Return the (X, Y) coordinate for the center point of the cell that contains the specified text.  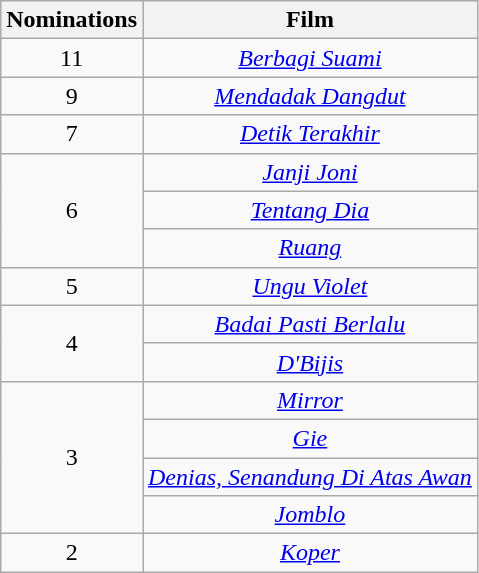
3 (72, 457)
Tentang Dia (310, 210)
Gie (310, 438)
Ungu Violet (310, 286)
9 (72, 96)
2 (72, 553)
11 (72, 58)
7 (72, 134)
5 (72, 286)
Detik Terakhir (310, 134)
Berbagi Suami (310, 58)
Denias, Senandung Di Atas Awan (310, 477)
Mirror (310, 400)
Koper (310, 553)
4 (72, 343)
Mendadak Dangdut (310, 96)
Ruang (310, 248)
Jomblo (310, 515)
6 (72, 210)
Janji Joni (310, 172)
D'Bijis (310, 362)
Film (310, 20)
Nominations (72, 20)
Badai Pasti Berlalu (310, 324)
